Return [x, y] of the center of cell containing provided text 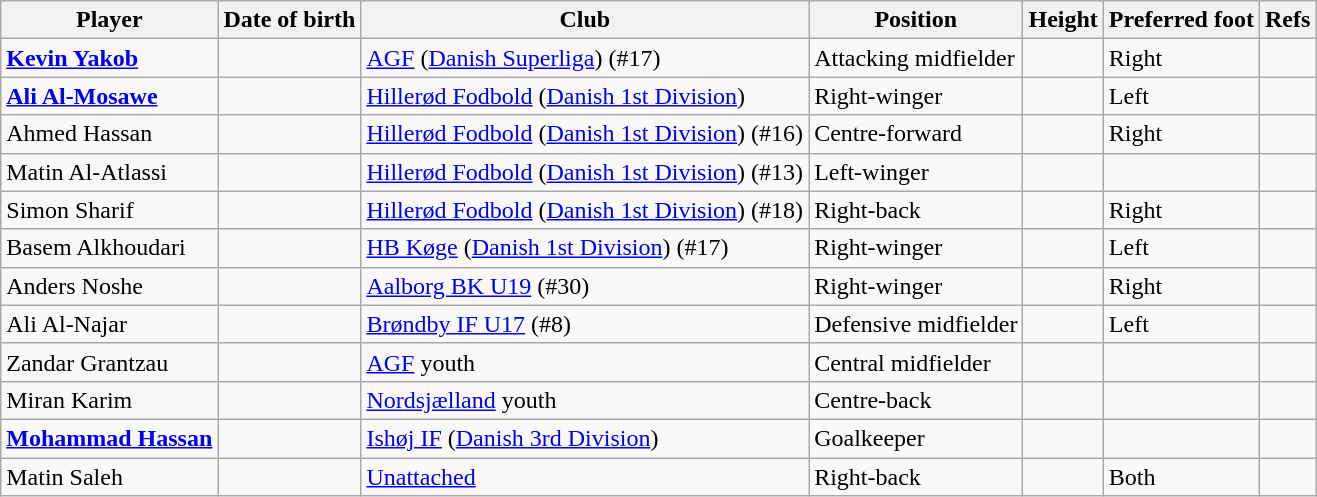
Ahmed Hassan [110, 134]
Nordsjælland youth [585, 400]
Hillerød Fodbold (Danish 1st Division) (#16) [585, 134]
Player [110, 20]
Basem Alkhoudari [110, 248]
Kevin Yakob [110, 58]
Date of birth [290, 20]
Anders Noshe [110, 286]
Ali Al-Mosawe [110, 96]
AGF youth [585, 362]
Club [585, 20]
Zandar Grantzau [110, 362]
Centre-forward [916, 134]
Ali Al-Najar [110, 324]
Centre-back [916, 400]
Matin Al-Atlassi [110, 172]
Central midfielder [916, 362]
Height [1063, 20]
Brøndby IF U17 (#8) [585, 324]
Hillerød Fodbold (Danish 1st Division) (#18) [585, 210]
Simon Sharif [110, 210]
HB Køge (Danish 1st Division) (#17) [585, 248]
Hillerød Fodbold (Danish 1st Division) (#13) [585, 172]
Goalkeeper [916, 438]
Unattached [585, 477]
Aalborg BK U19 (#30) [585, 286]
Left-winger [916, 172]
Ishøj IF (Danish 3rd Division) [585, 438]
AGF (Danish Superliga) (#17) [585, 58]
Hillerød Fodbold (Danish 1st Division) [585, 96]
Refs [1287, 20]
Both [1181, 477]
Mohammad Hassan [110, 438]
Attacking midfielder [916, 58]
Defensive midfielder [916, 324]
Preferred foot [1181, 20]
Miran Karim [110, 400]
Position [916, 20]
Matin Saleh [110, 477]
